Extract the [x, y] coordinate from the center of the cell holding the provided text.  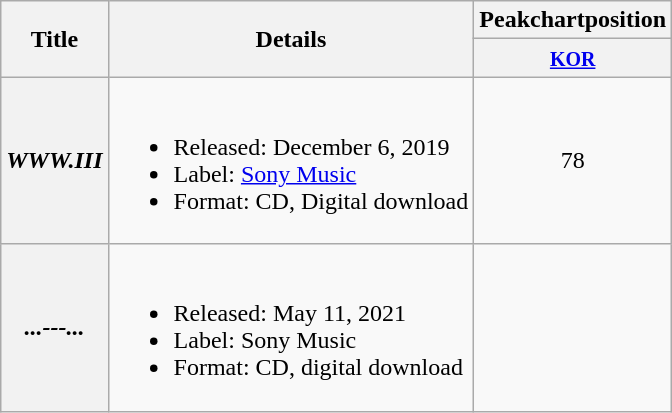
...---... [54, 328]
Title [54, 39]
KOR [573, 58]
78 [573, 160]
Released: May 11, 2021Label: Sony MusicFormat: CD, digital download [291, 328]
Peakchartposition [573, 20]
Details [291, 39]
Released: December 6, 2019Label: Sony MusicFormat: CD, Digital download [291, 160]
WWW.III [54, 160]
